Locate the cell with the specified text and output its (x, y) center coordinate. 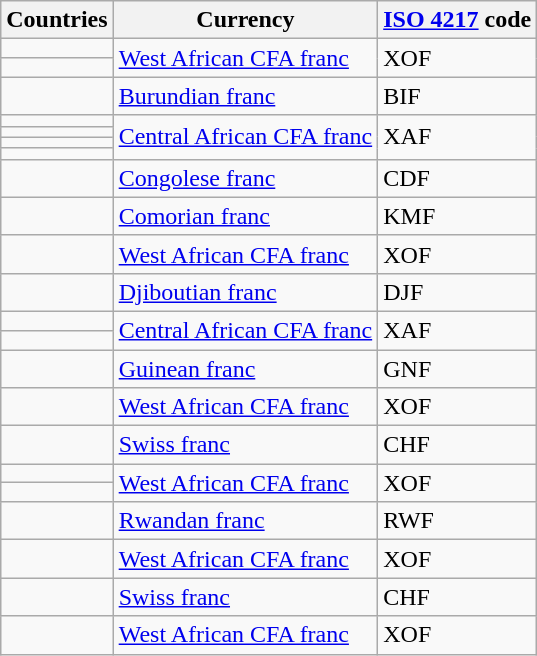
Comorian franc (246, 216)
CDF (458, 178)
Guinean franc (246, 369)
RWF (458, 521)
BIF (458, 96)
ISO 4217 code (458, 20)
DJF (458, 292)
Countries (57, 20)
Djiboutian franc (246, 292)
KMF (458, 216)
Rwandan franc (246, 521)
Burundian franc (246, 96)
Currency (246, 20)
GNF (458, 369)
Congolese franc (246, 178)
